From the cell containing the given text, extract its center point as (X, Y) coordinate. 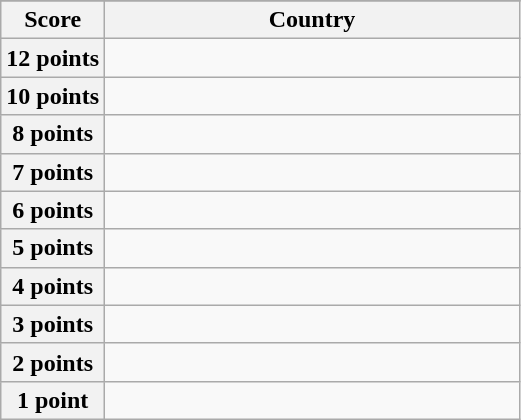
5 points (53, 248)
Country (312, 20)
12 points (53, 58)
7 points (53, 172)
Score (53, 20)
10 points (53, 96)
2 points (53, 362)
3 points (53, 324)
4 points (53, 286)
1 point (53, 400)
8 points (53, 134)
6 points (53, 210)
